Return [x, y] of the center of cell containing provided text 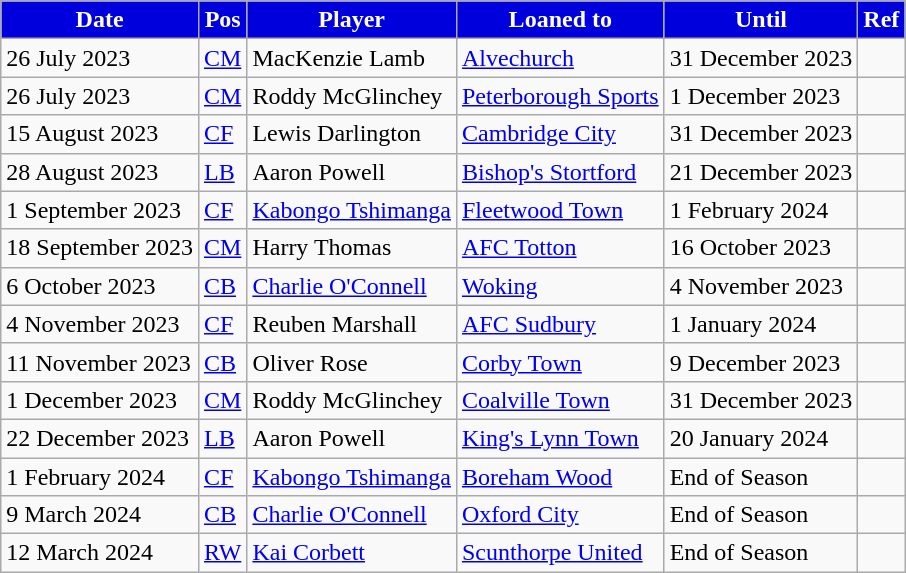
Date [100, 20]
20 January 2024 [761, 438]
16 October 2023 [761, 248]
King's Lynn Town [560, 438]
11 November 2023 [100, 362]
9 March 2024 [100, 515]
1 September 2023 [100, 210]
Player [352, 20]
Loaned to [560, 20]
Until [761, 20]
Woking [560, 286]
AFC Totton [560, 248]
Boreham Wood [560, 477]
Pos [222, 20]
Corby Town [560, 362]
Lewis Darlington [352, 134]
Oxford City [560, 515]
Reuben Marshall [352, 324]
Cambridge City [560, 134]
Fleetwood Town [560, 210]
12 March 2024 [100, 553]
AFC Sudbury [560, 324]
9 December 2023 [761, 362]
Scunthorpe United [560, 553]
15 August 2023 [100, 134]
28 August 2023 [100, 172]
6 October 2023 [100, 286]
Oliver Rose [352, 362]
Ref [882, 20]
Peterborough Sports [560, 96]
Alvechurch [560, 58]
18 September 2023 [100, 248]
21 December 2023 [761, 172]
1 January 2024 [761, 324]
Kai Corbett [352, 553]
MacKenzie Lamb [352, 58]
Bishop's Stortford [560, 172]
RW [222, 553]
Coalville Town [560, 400]
22 December 2023 [100, 438]
Harry Thomas [352, 248]
